Search for the cell housing the specified text and yield its (X, Y) center coordinate. 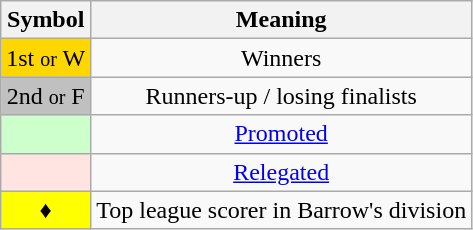
Meaning (282, 20)
Top league scorer in Barrow's division (282, 210)
♦ (46, 210)
Winners (282, 58)
Runners-up / losing finalists (282, 96)
2nd or F (46, 96)
Relegated (282, 172)
Promoted (282, 134)
Symbol (46, 20)
1st or W (46, 58)
